Determine the (X, Y) coordinate at the center of the cell enclosing the given text.  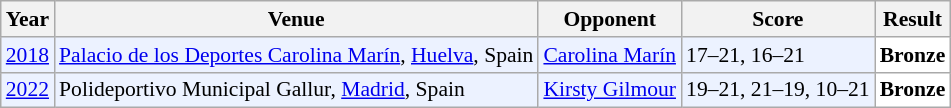
Score (778, 19)
2018 (28, 55)
17–21, 16–21 (778, 55)
Kirsty Gilmour (610, 90)
Carolina Marín (610, 55)
19–21, 21–19, 10–21 (778, 90)
Opponent (610, 19)
2022 (28, 90)
Palacio de los Deportes Carolina Marín, Huelva, Spain (296, 55)
Venue (296, 19)
Result (913, 19)
Year (28, 19)
Polideportivo Municipal Gallur, Madrid, Spain (296, 90)
